Scan for the cell matching the given text and deliver its (X, Y) coordinate at center. 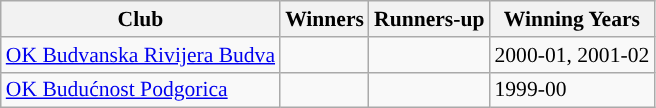
Winners (324, 19)
Club (140, 19)
Winning Years (572, 19)
OK Budvanska Rivijera Budva (140, 55)
OK Budućnost Podgorica (140, 90)
Runners-up (429, 19)
1999-00 (572, 90)
2000-01, 2001-02 (572, 55)
